Output the (X, Y) coordinate of the center of the cell containing the given text.  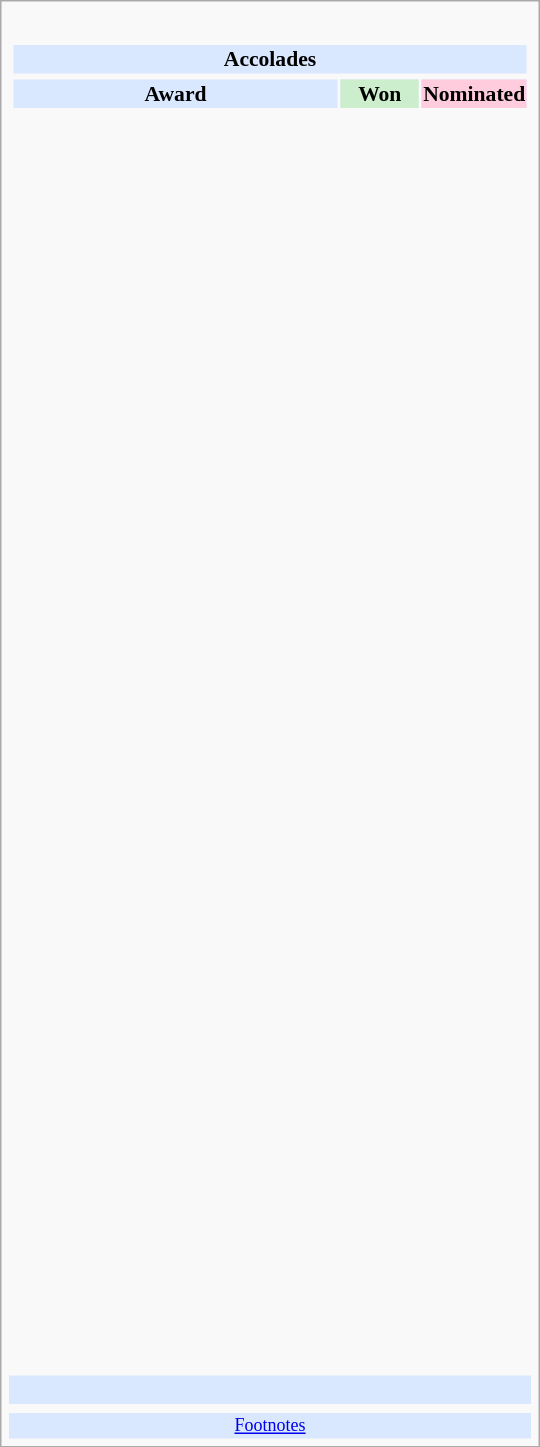
Accolades (270, 59)
Footnotes (270, 1426)
Accolades Award Won Nominated (270, 694)
Award (175, 93)
Nominated (474, 93)
Won (380, 93)
